Locate the cell with the specified text and output its (X, Y) center coordinate. 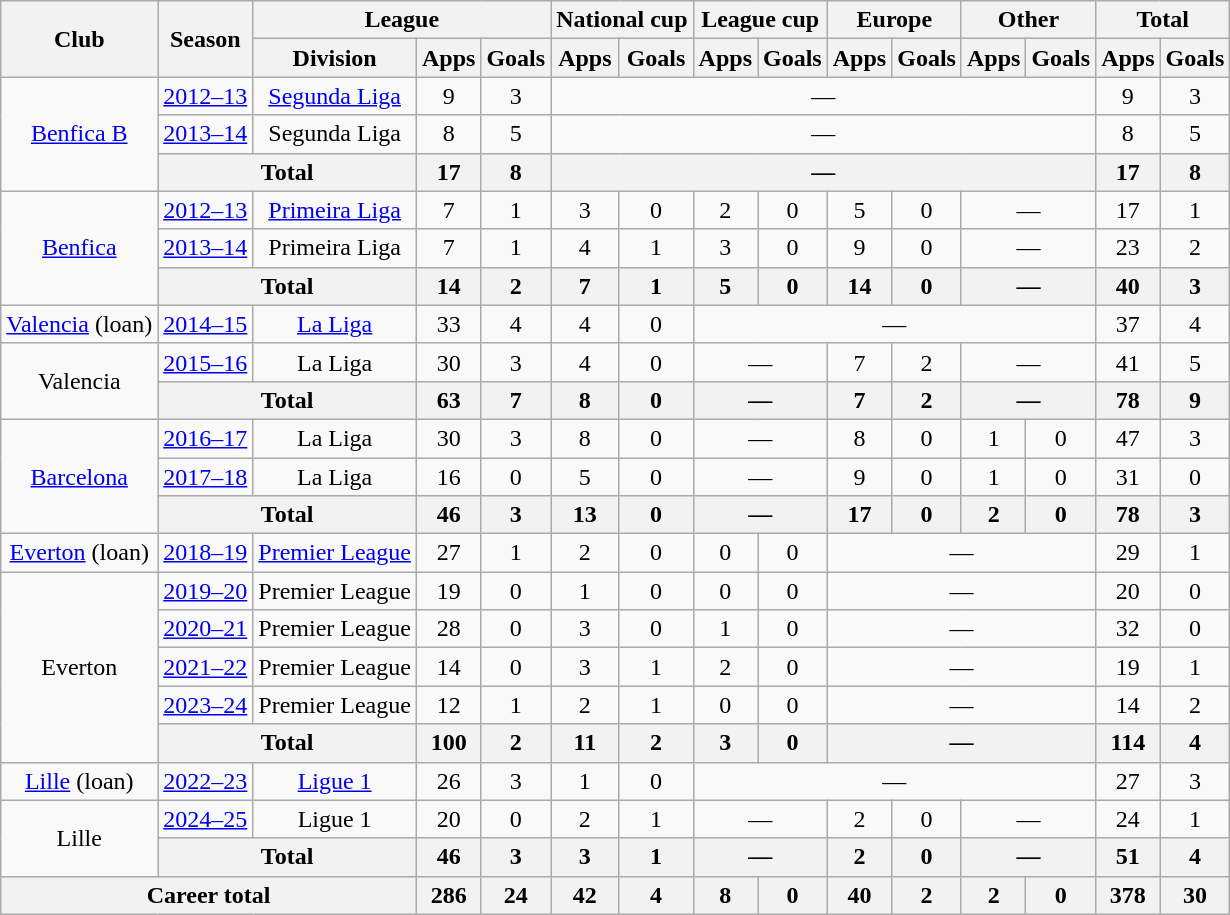
51 (1128, 857)
National cup (622, 20)
Lille (loan) (80, 781)
Barcelona (80, 476)
Valencia (80, 381)
2022–23 (206, 781)
378 (1128, 895)
63 (448, 400)
Division (335, 58)
Lille (80, 838)
2019–20 (206, 591)
Benfica B (80, 134)
2023–24 (206, 705)
100 (448, 743)
29 (1128, 553)
41 (1128, 362)
13 (585, 515)
2018–19 (206, 553)
Everton (80, 667)
42 (585, 895)
League cup (760, 20)
37 (1128, 324)
2015–16 (206, 362)
114 (1128, 743)
League (402, 20)
33 (448, 324)
Everton (loan) (80, 553)
Season (206, 39)
Career total (209, 895)
2016–17 (206, 438)
12 (448, 705)
2017–18 (206, 477)
Europe (894, 20)
2014–15 (206, 324)
16 (448, 477)
32 (1128, 629)
Other (1028, 20)
Benfica (80, 248)
Club (80, 39)
47 (1128, 438)
31 (1128, 477)
Valencia (loan) (80, 324)
26 (448, 781)
28 (448, 629)
286 (448, 895)
23 (1128, 248)
11 (585, 743)
2024–25 (206, 819)
2021–22 (206, 667)
2020–21 (206, 629)
